Find where the given text appears and provide that cell's center as [X, Y] coordinate. 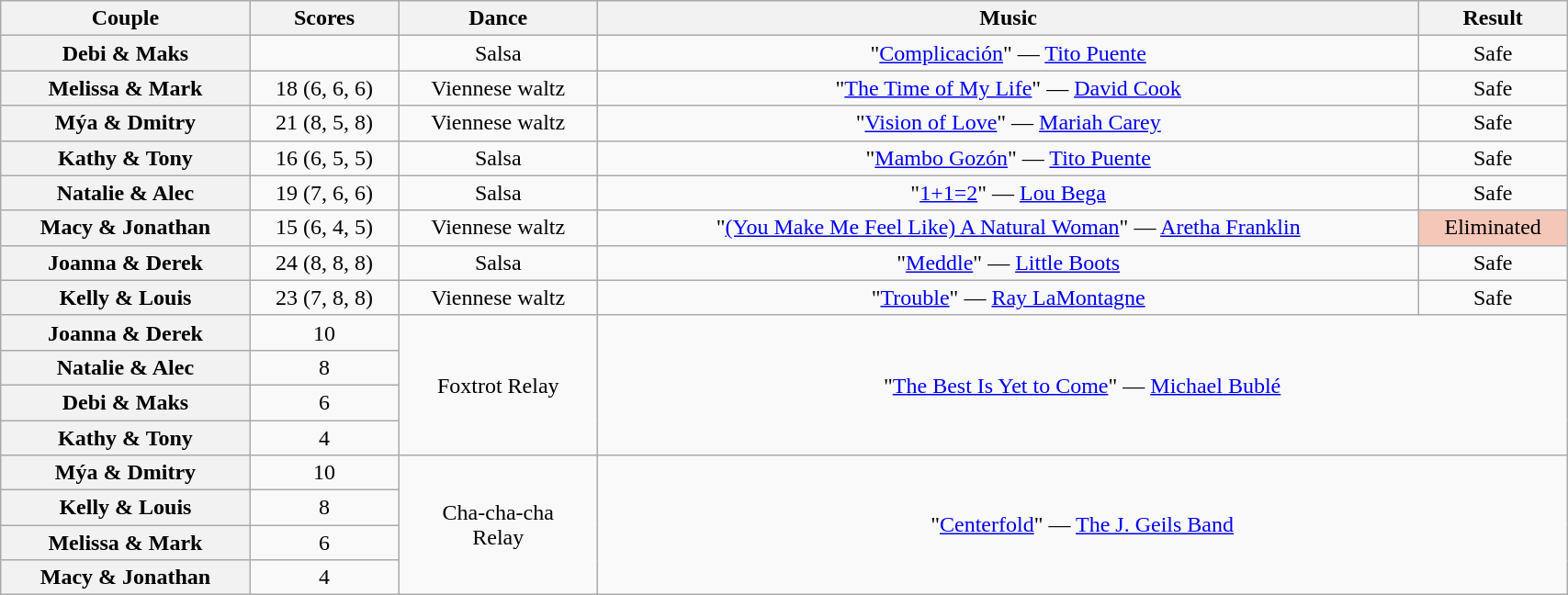
"Mambo Gozón" — Tito Puente [1009, 158]
18 (6, 6, 6) [324, 88]
Dance [498, 18]
16 (6, 5, 5) [324, 158]
"Meddle" — Little Boots [1009, 263]
19 (7, 6, 6) [324, 193]
"Trouble" — Ray LaMontagne [1009, 297]
Music [1009, 18]
24 (8, 8, 8) [324, 263]
23 (7, 8, 8) [324, 297]
Couple [125, 18]
Result [1494, 18]
15 (6, 4, 5) [324, 228]
"Complicación" — Tito Puente [1009, 53]
"1+1=2" — Lou Bega [1009, 193]
"(You Make Me Feel Like) A Natural Woman" — Aretha Franklin [1009, 228]
Eliminated [1494, 228]
Scores [324, 18]
"Vision of Love" — Mariah Carey [1009, 123]
21 (8, 5, 8) [324, 123]
"The Time of My Life" — David Cook [1009, 88]
Foxtrot Relay [498, 385]
"The Best Is Yet to Come" — Michael Bublé [1082, 385]
"Centerfold" — The J. Geils Band [1082, 525]
Cha-cha-chaRelay [498, 525]
